Find where the given text appears and provide that cell's center as (x, y) coordinate. 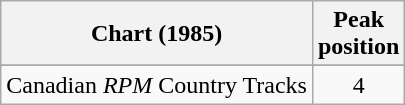
Peakposition (358, 34)
Canadian RPM Country Tracks (157, 85)
Chart (1985) (157, 34)
4 (358, 85)
